From the cell containing the given text, extract its center point as [X, Y] coordinate. 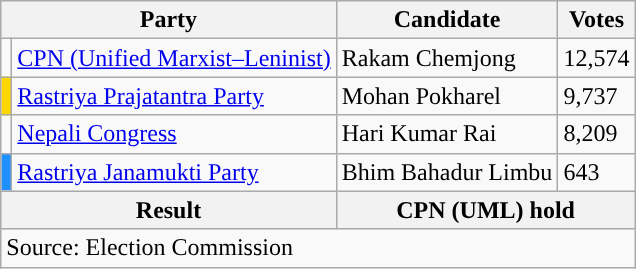
9,737 [596, 96]
Candidate [447, 20]
Mohan Pokharel [447, 96]
Votes [596, 20]
CPN (Unified Marxist–Leninist) [174, 58]
CPN (UML) hold [486, 210]
8,209 [596, 134]
Rakam Chemjong [447, 58]
Bhim Bahadur Limbu [447, 172]
Hari Kumar Rai [447, 134]
Party [168, 20]
Nepali Congress [174, 134]
12,574 [596, 58]
Source: Election Commission [318, 248]
Rastriya Janamukti Party [174, 172]
Rastriya Prajatantra Party [174, 96]
643 [596, 172]
Result [168, 210]
